Return [X, Y] of the center of cell containing provided text 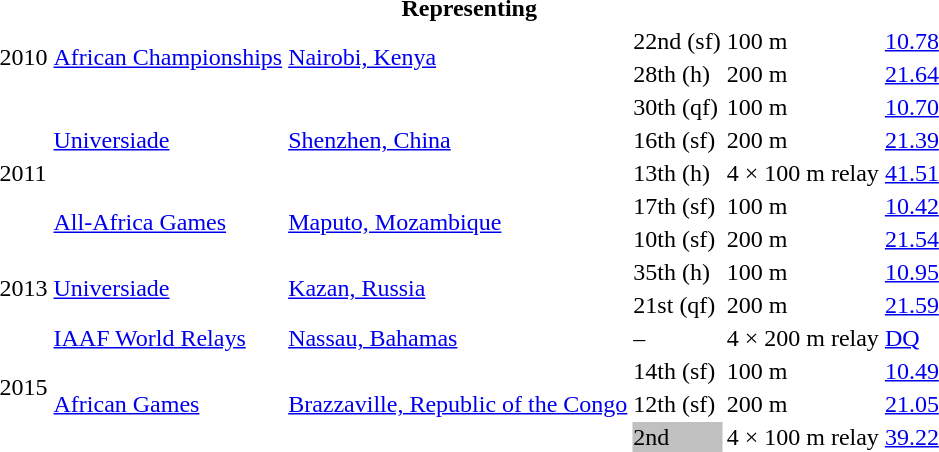
Kazan, Russia [458, 288]
16th (sf) [677, 140]
All-Africa Games [168, 222]
13th (h) [677, 173]
28th (h) [677, 74]
Nairobi, Kenya [458, 58]
21st (qf) [677, 305]
4 × 200 m relay [802, 338]
10th (sf) [677, 239]
35th (h) [677, 272]
17th (sf) [677, 206]
African Championships [168, 58]
– [677, 338]
12th (sf) [677, 404]
22nd (sf) [677, 41]
2nd [677, 437]
14th (sf) [677, 371]
Maputo, Mozambique [458, 222]
Brazzaville, Republic of the Congo [458, 404]
IAAF World Relays [168, 338]
Shenzhen, China [458, 140]
Nassau, Bahamas [458, 338]
African Games [168, 404]
30th (qf) [677, 107]
